Find where the given text appears and provide that cell's center as [x, y] coordinate. 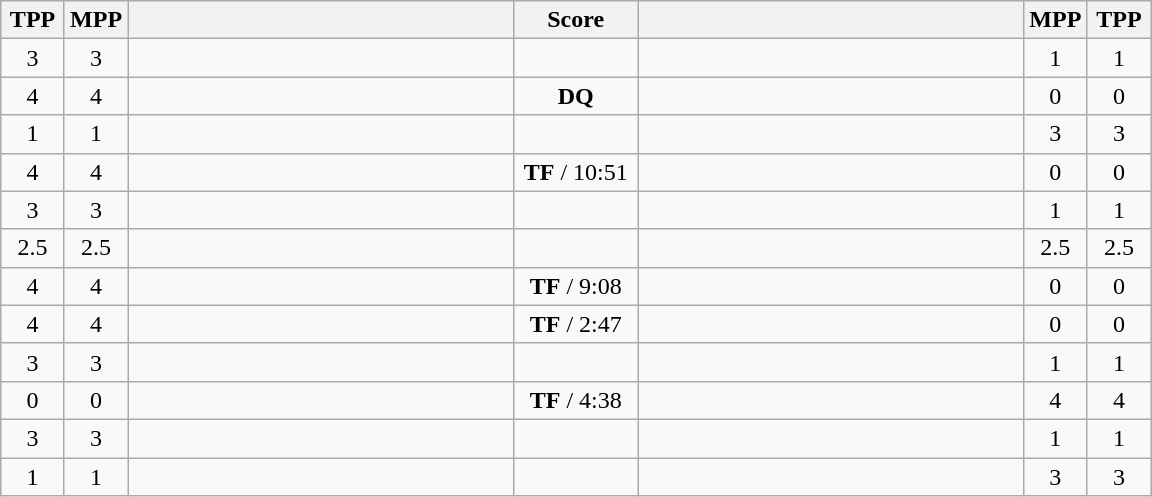
DQ [576, 96]
TF / 9:08 [576, 286]
TF / 2:47 [576, 324]
Score [576, 20]
TF / 4:38 [576, 400]
TF / 10:51 [576, 172]
